For the text-containing cell, return its midpoint in (x, y) coordinate format. 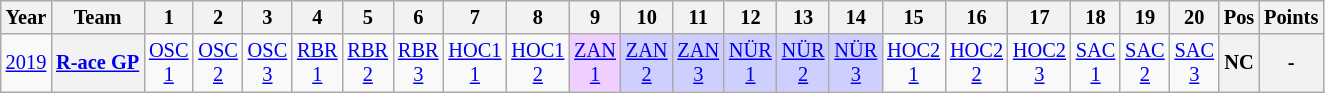
9 (595, 17)
1 (168, 17)
HOC21 (914, 63)
SAC2 (1144, 63)
8 (538, 17)
3 (268, 17)
OSC1 (168, 63)
13 (804, 17)
NÜR3 (856, 63)
Pos (1239, 17)
OSC2 (218, 63)
ZAN2 (647, 63)
NÜR2 (804, 63)
RBR1 (317, 63)
7 (474, 17)
15 (914, 17)
2019 (26, 63)
11 (698, 17)
ZAN1 (595, 63)
RBR2 (368, 63)
2 (218, 17)
10 (647, 17)
SAC3 (1194, 63)
6 (418, 17)
HOC11 (474, 63)
17 (1040, 17)
HOC22 (976, 63)
19 (1144, 17)
4 (317, 17)
5 (368, 17)
R-ace GP (98, 63)
20 (1194, 17)
16 (976, 17)
Team (98, 17)
18 (1096, 17)
HOC12 (538, 63)
SAC1 (1096, 63)
12 (750, 17)
- (1291, 63)
NÜR1 (750, 63)
RBR3 (418, 63)
Points (1291, 17)
14 (856, 17)
ZAN3 (698, 63)
HOC23 (1040, 63)
Year (26, 17)
OSC3 (268, 63)
NC (1239, 63)
